Capture the cell that displays the provided text and extract its (X, Y) central coordinate. 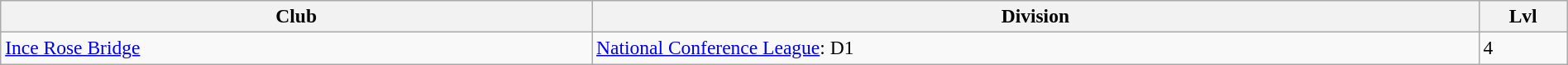
Division (1035, 16)
Lvl (1523, 16)
4 (1523, 47)
Club (296, 16)
Ince Rose Bridge (296, 47)
National Conference League: D1 (1035, 47)
